Locate the cell with the specified text and output its [x, y] center coordinate. 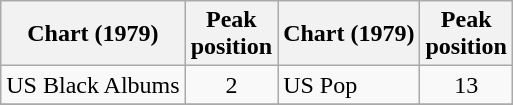
2 [231, 85]
US Black Albums [93, 85]
13 [466, 85]
US Pop [349, 85]
